Locate the cell with the specified text and output its [x, y] center coordinate. 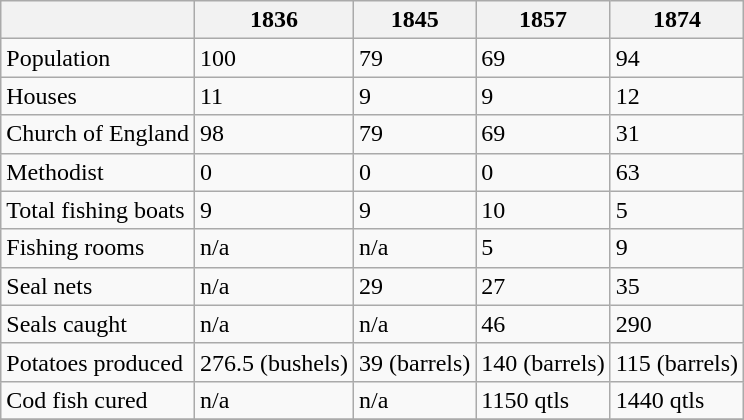
94 [676, 58]
63 [676, 172]
Population [98, 58]
46 [543, 324]
27 [543, 286]
115 (barrels) [676, 362]
Seal nets [98, 286]
290 [676, 324]
Cod fish cured [98, 400]
Methodist [98, 172]
Total fishing boats [98, 210]
1150 qtls [543, 400]
12 [676, 96]
1857 [543, 20]
Potatoes produced [98, 362]
100 [274, 58]
1874 [676, 20]
Houses [98, 96]
39 (barrels) [414, 362]
1836 [274, 20]
1440 qtls [676, 400]
Fishing rooms [98, 248]
10 [543, 210]
31 [676, 134]
276.5 (bushels) [274, 362]
1845 [414, 20]
140 (barrels) [543, 362]
98 [274, 134]
35 [676, 286]
Church of England [98, 134]
29 [414, 286]
11 [274, 96]
Seals caught [98, 324]
